Return [x, y] of the center of cell containing provided text 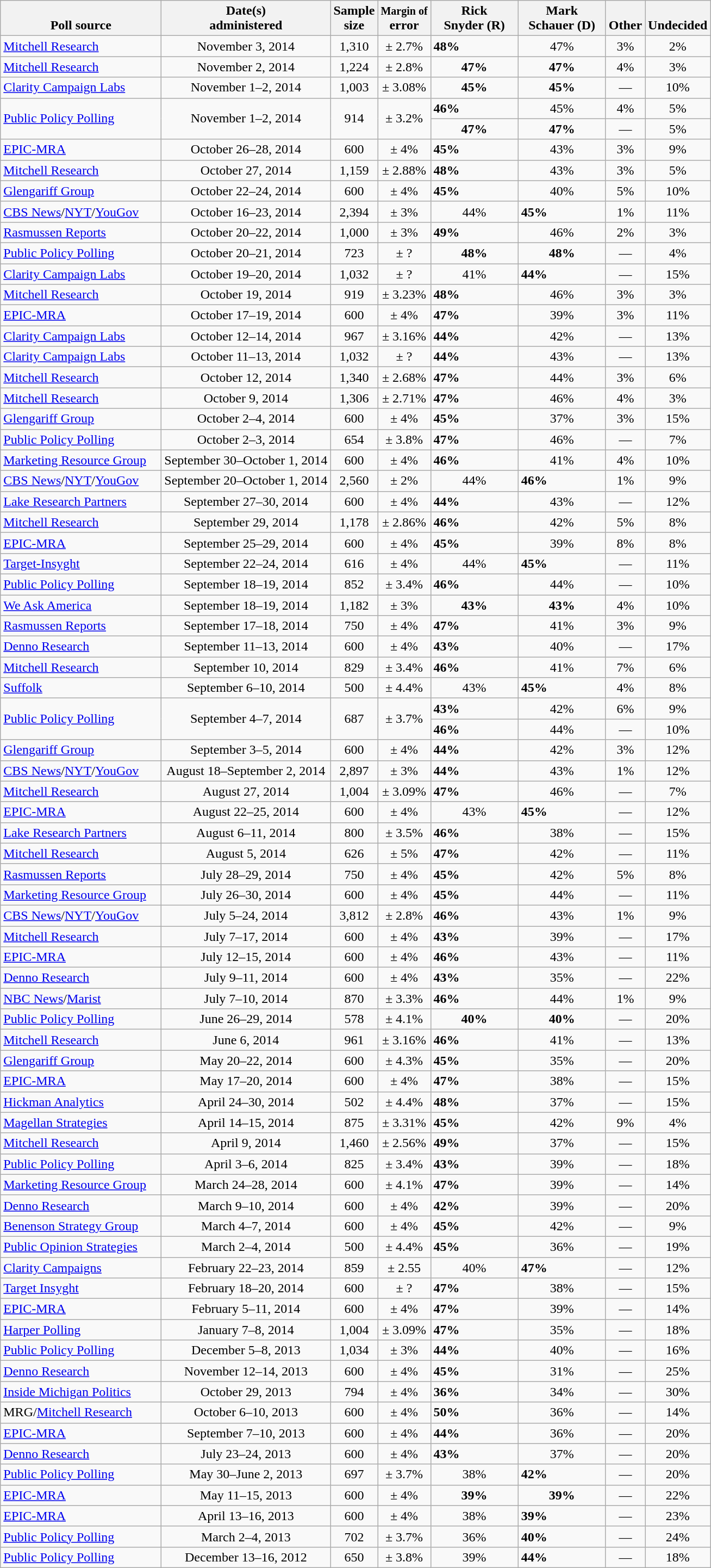
December 13–16, 2012 [246, 1557]
April 24–30, 2014 [246, 1102]
Target-Insyght [81, 563]
825 [354, 1164]
Other [625, 18]
March 4–7, 2014 [246, 1226]
August 27, 2014 [246, 791]
2,560 [354, 481]
16% [678, 1350]
687 [354, 719]
October 9, 2014 [246, 398]
March 2–4, 2014 [246, 1247]
March 24–28, 2014 [246, 1185]
± 4.3% [404, 1061]
± 2.55 [404, 1268]
800 [354, 833]
July 9–11, 2014 [246, 978]
March 2–4, 2013 [246, 1536]
502 [354, 1102]
July 12–15, 2014 [246, 957]
October 29, 2013 [246, 1392]
650 [354, 1557]
± 3.2% [404, 119]
Public Opinion Strategies [81, 1247]
Undecided [678, 18]
October 12, 2014 [246, 377]
702 [354, 1536]
1,460 [354, 1143]
October 2–4, 2014 [246, 419]
± 3.23% [404, 295]
626 [354, 853]
September 30–October 1, 2014 [246, 460]
March 9–10, 2014 [246, 1205]
September 4–7, 2014 [246, 719]
September 20–October 1, 2014 [246, 481]
January 7–8, 2014 [246, 1330]
MRG/Mitchell Research [81, 1412]
Harper Polling [81, 1330]
October 27, 2014 [246, 170]
July 5–24, 2014 [246, 915]
1,306 [354, 398]
2,897 [354, 771]
July 26–30, 2014 [246, 895]
± 2.86% [404, 522]
± 2.7% [404, 46]
1,178 [354, 522]
723 [354, 253]
± 2.71% [404, 398]
616 [354, 563]
± 3.5% [404, 833]
October 6–10, 2013 [246, 1412]
Target Insyght [81, 1288]
3,812 [354, 915]
± 2.56% [404, 1143]
± 2.88% [404, 170]
August 18–September 2, 2014 [246, 771]
February 18–20, 2014 [246, 1288]
654 [354, 439]
23% [678, 1516]
19% [678, 1247]
October 2–3, 2014 [246, 439]
Date(s)administered [246, 18]
April 13–16, 2013 [246, 1516]
April 9, 2014 [246, 1143]
± 3.31% [404, 1123]
October 12–14, 2014 [246, 336]
961 [354, 1040]
November 2, 2014 [246, 67]
July 28–29, 2014 [246, 874]
Benenson Strategy Group [81, 1226]
± 2% [404, 481]
May 20–22, 2014 [246, 1061]
578 [354, 1019]
Margin oferror [404, 18]
Inside Michigan Politics [81, 1392]
MarkSchauer (D) [562, 18]
August 22–25, 2014 [246, 812]
± 5% [404, 853]
May 30–June 2, 2013 [246, 1474]
25% [678, 1371]
October 20–22, 2014 [246, 232]
October 11–13, 2014 [246, 357]
September 7–10, 2013 [246, 1433]
October 16–23, 2014 [246, 212]
August 5, 2014 [246, 853]
November 3, 2014 [246, 46]
November 12–14, 2013 [246, 1371]
24% [678, 1536]
Clarity Campaigns [81, 1268]
October 22–24, 2014 [246, 191]
October 26–28, 2014 [246, 150]
June 6, 2014 [246, 1040]
1,159 [354, 170]
September 27–30, 2014 [246, 501]
July 23–24, 2013 [246, 1454]
NBC News/Marist [81, 999]
September 22–24, 2014 [246, 563]
794 [354, 1392]
829 [354, 667]
± 2.68% [404, 377]
September 3–5, 2014 [246, 750]
September 29, 2014 [246, 522]
1,340 [354, 377]
October 19–20, 2014 [246, 274]
1,000 [354, 232]
RickSnyder (R) [474, 18]
914 [354, 119]
Hickman Analytics [81, 1102]
October 17–19, 2014 [246, 315]
October 19, 2014 [246, 295]
852 [354, 584]
967 [354, 336]
April 3–6, 2014 [246, 1164]
September 17–18, 2014 [246, 626]
September 25–29, 2014 [246, 543]
34% [562, 1392]
875 [354, 1123]
May 11–15, 2013 [246, 1495]
30% [678, 1392]
697 [354, 1474]
1,003 [354, 88]
May 17–20, 2014 [246, 1081]
July 7–17, 2014 [246, 936]
April 14–15, 2014 [246, 1123]
Magellan Strategies [81, 1123]
50% [474, 1412]
August 6–11, 2014 [246, 833]
February 5–11, 2014 [246, 1309]
July 7–10, 2014 [246, 999]
September 10, 2014 [246, 667]
June 26–29, 2014 [246, 1019]
October 20–21, 2014 [246, 253]
1,310 [354, 46]
859 [354, 1268]
31% [562, 1371]
December 5–8, 2013 [246, 1350]
± 3.3% [404, 999]
February 22–23, 2014 [246, 1268]
September 11–13, 2014 [246, 647]
1,182 [354, 605]
870 [354, 999]
We Ask America [81, 605]
1,224 [354, 67]
Suffolk [81, 688]
September 6–10, 2014 [246, 688]
± 3.08% [404, 88]
Poll source [81, 18]
919 [354, 295]
1,034 [354, 1350]
2,394 [354, 212]
Samplesize [354, 18]
